Return [X, Y] of the center of cell containing provided text 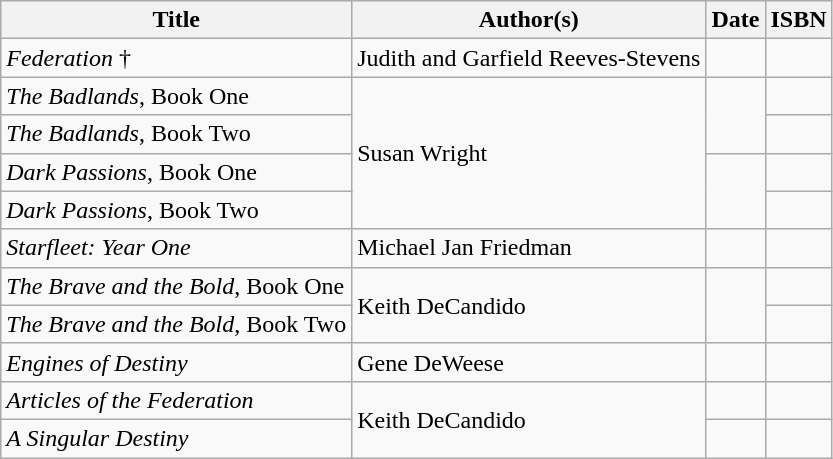
The Badlands, Book Two [176, 134]
The Badlands, Book One [176, 96]
Date [736, 20]
Title [176, 20]
The Brave and the Bold, Book Two [176, 324]
Engines of Destiny [176, 362]
Author(s) [529, 20]
Dark Passions, Book One [176, 172]
Articles of the Federation [176, 400]
Susan Wright [529, 153]
ISBN [798, 20]
Starfleet: Year One [176, 248]
Dark Passions, Book Two [176, 210]
Michael Jan Friedman [529, 248]
A Singular Destiny [176, 438]
Gene DeWeese [529, 362]
The Brave and the Bold, Book One [176, 286]
Judith and Garfield Reeves-Stevens [529, 58]
Federation † [176, 58]
